Provide the [X, Y] coordinate of the cell's center where the given text is located.  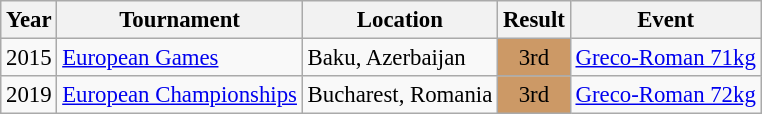
Greco-Roman 72kg [666, 95]
Baku, Azerbaijan [400, 58]
2019 [29, 95]
Greco-Roman 71kg [666, 58]
European Championships [180, 95]
Tournament [180, 20]
Result [534, 20]
2015 [29, 58]
Bucharest, Romania [400, 95]
Location [400, 20]
Event [666, 20]
European Games [180, 58]
Year [29, 20]
